Detect which cell encompasses the target text, then output its [X, Y] center coordinate. 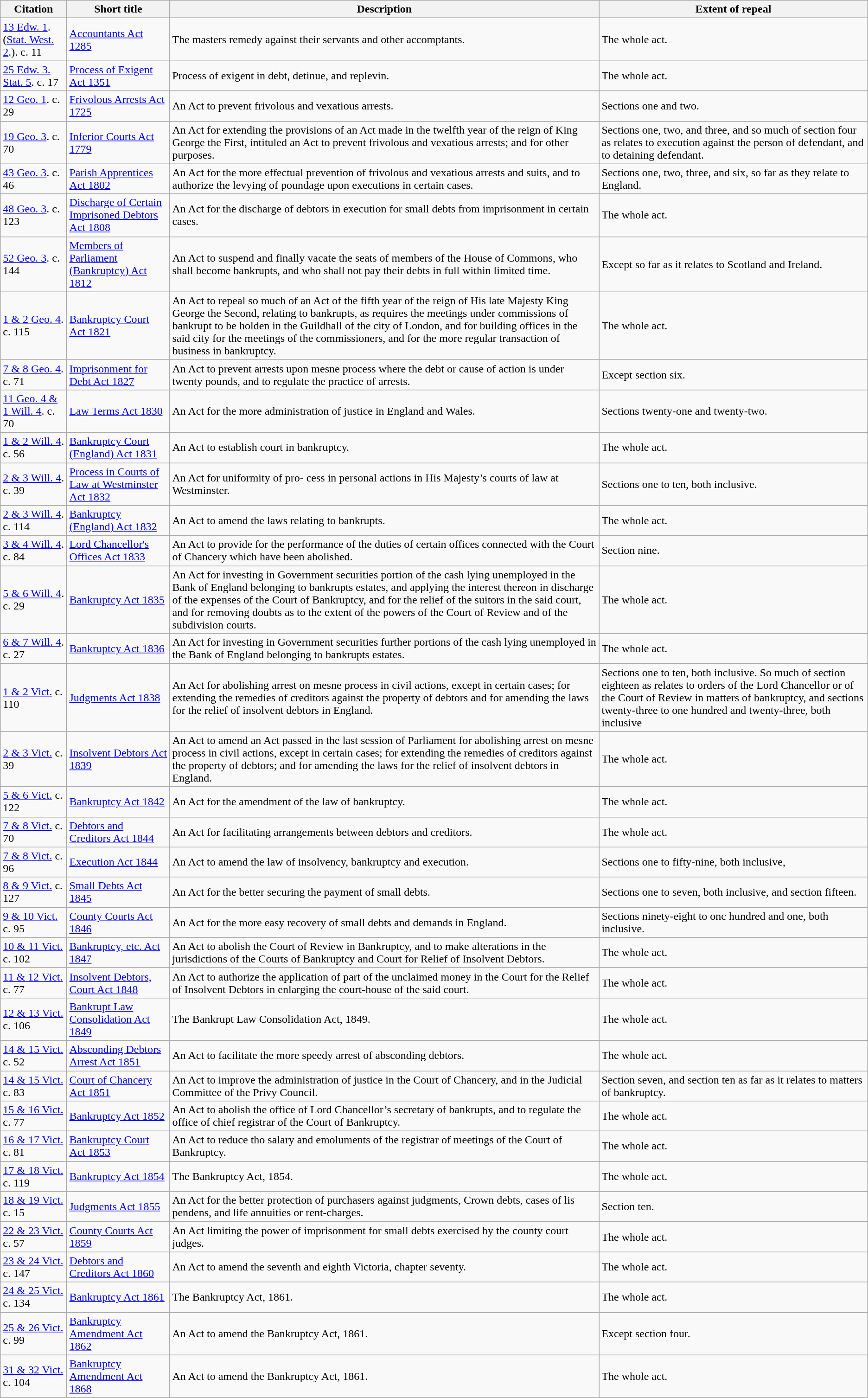
An Act for the amendment of the law of bankruptcy. [384, 802]
Lord Chancellor's Offices Act 1833 [118, 551]
Members of Parliament (Bankruptcy) Act 1812 [118, 264]
Process of Exigent Act 1351 [118, 76]
An Act for facilitating arrangements between debtors and creditors. [384, 832]
Law Terms Act 1830 [118, 411]
12 Geo. 1. c. 29 [33, 106]
7 & 8 Geo. 4. c. 71 [33, 375]
Sections one to ten, both inclusive. [734, 484]
An Act to abolish the office of Lord Chancellor’s secretary of bankrupts, and to regulate the office of chief registrar of the Court of Bankruptcy. [384, 1116]
7 & 8 Vict. c. 96 [33, 862]
17 & 18 Vict. c. 119 [33, 1176]
An Act to amend the seventh and eighth Victoria, chapter seventy. [384, 1267]
14 & 15 Vict. c. 83 [33, 1085]
6 & 7 Will. 4. c. 27 [33, 648]
23 & 24 Vict. c. 147 [33, 1267]
Insolvent Debtors Act 1839 [118, 759]
The Bankruptcy Act, 1854. [384, 1176]
Sections twenty-one and twenty-two. [734, 411]
1 & 2 Vict. c. 110 [33, 698]
Citation [33, 9]
15 & 16 Vict. c. 77 [33, 1116]
Judgments Act 1838 [118, 698]
The Bankruptcy Act, 1861. [384, 1297]
Frivolous Arrests Act 1725 [118, 106]
19 Geo. 3. c. 70 [33, 142]
2 & 3 Will. 4. c. 114 [33, 520]
Section nine. [734, 551]
An Act for investing in Government securities further portions of the cash lying unemployed in the Bank of England belonging to bankrupts estates. [384, 648]
Sections ninety-eight to onc hundred and one, both inclusive. [734, 922]
Debtors and Creditors Act 1860 [118, 1267]
7 & 8 Vict. c. 70 [33, 832]
An Act to amend the law of insolvency, bankruptcy and execution. [384, 862]
8 & 9 Vict. c. 127 [33, 892]
Bankruptcy Act 1861 [118, 1297]
25 & 26 Vict. c. 99 [33, 1334]
14 & 15 Vict. c. 52 [33, 1056]
An Act for the discharge of debtors in execution for small debts from imprisonment in certain cases. [384, 215]
25 Edw. 3. Stat. 5. c. 17 [33, 76]
An Act to establish court in bankruptcy. [384, 447]
An Act to prevent frivolous and vexatious arrests. [384, 106]
18 & 19 Vict. c. 15 [33, 1207]
Execution Act 1844 [118, 862]
Court of Chancery Act 1851 [118, 1085]
Bankruptcy Amendment Act 1868 [118, 1376]
Bankruptcy Act 1854 [118, 1176]
An Act for the more easy recovery of small debts and demands in England. [384, 922]
12 & 13 Vict. c. 106 [33, 1019]
An Act for the better protection of purchasers against judgments, Crown debts, cases of lis pendens, and life annuities or rent-charges. [384, 1207]
An Act to reduce tho salary and emoluments of the registrar of meetings of the Court of Bankruptcy. [384, 1147]
Sections one, two, three, and six, so far as they relate to England. [734, 179]
Bankruptcy Act 1836 [118, 648]
County Courts Act 1859 [118, 1237]
An Act to amend the laws relating to bankrupts. [384, 520]
An Act for the better securing the payment of small debts. [384, 892]
Bankruptcy Act 1852 [118, 1116]
Bankruptcy, etc. Act 1847 [118, 953]
An Act limiting the power of imprisonment for small debts exercised by the county court judges. [384, 1237]
Judgments Act 1855 [118, 1207]
Bankrupt Law Consolidation Act 1849 [118, 1019]
The masters remedy against their servants and other accomptants. [384, 39]
22 & 23 Vict. c. 57 [33, 1237]
43 Geo. 3. c. 46 [33, 179]
Bankruptcy Court Act 1821 [118, 326]
Bankruptcy Act 1835 [118, 600]
Imprisonment for Debt Act 1827 [118, 375]
5 & 6 Will. 4. c. 29 [33, 600]
9 & 10 Vict. c. 95 [33, 922]
An Act to facilitate the more speedy arrest of absconding debtors. [384, 1056]
Sections one to seven, both inclusive, and section fifteen. [734, 892]
Except so far as it relates to Scotland and Ireland. [734, 264]
The Bankrupt Law Consolidation Act, 1849. [384, 1019]
24 & 25 Vict. c. 134 [33, 1297]
Sections one, two, and three, and so much of section four as relates to execution against the person of defendant, and to detaining defendant. [734, 142]
Process in Courts of Law at Westminster Act 1832 [118, 484]
Bankruptcy Act 1842 [118, 802]
Extent of repeal [734, 9]
Short title [118, 9]
11 Geo. 4 & 1 Will. 4. c. 70 [33, 411]
Section seven, and section ten as far as it relates to matters of bankruptcy. [734, 1085]
Absconding Debtors Arrest Act 1851 [118, 1056]
Parish Apprentices Act 1802 [118, 179]
Small Debts Act 1845 [118, 892]
Discharge of Certain Imprisoned Debtors Act 1808 [118, 215]
11 & 12 Vict. c. 77 [33, 982]
Bankruptcy (England) Act 1832 [118, 520]
13 Edw. 1. (Stat. West. 2.). c. 11 [33, 39]
Process of exigent in debt, detinue, and replevin. [384, 76]
An Act to improve the administration of justice in the Court of Chancery, and in the Judicial Committee of the Privy Council. [384, 1085]
Sections one to fifty-nine, both inclusive, [734, 862]
10 & 11 Vict. c. 102 [33, 953]
1 & 2 Geo. 4. c. 115 [33, 326]
31 & 32 Vict. c. 104 [33, 1376]
An Act to provide for the performance of the duties of certain offices connected with the Court of Chancery which have been abolished. [384, 551]
Inferior Courts Act 1779 [118, 142]
An Act for uniformity of pro- cess in personal actions in His Majesty’s courts of law at Westminster. [384, 484]
Sections one and two. [734, 106]
52 Geo. 3. c. 144 [33, 264]
Description [384, 9]
Except section four. [734, 1334]
3 & 4 Will. 4. c. 84 [33, 551]
Bankruptcy Amendment Act 1862 [118, 1334]
16 & 17 Vict. c. 81 [33, 1147]
Bankruptcy Court Act 1853 [118, 1147]
Section ten. [734, 1207]
Bankruptcy Court (England) Act 1831 [118, 447]
Except section six. [734, 375]
1 & 2 Will. 4. c. 56 [33, 447]
5 & 6 Vict. c. 122 [33, 802]
Insolvent Debtors, Court Act 1848 [118, 982]
2 & 3 Will. 4. c. 39 [33, 484]
An Act for the more administration of justice in England and Wales. [384, 411]
Accountants Act 1285 [118, 39]
48 Geo. 3. c. 123 [33, 215]
County Courts Act 1846 [118, 922]
2 & 3 Vict. c. 39 [33, 759]
An Act to prevent arrests upon mesne process where the debt or cause of action is under twenty pounds, and to regulate the practice of arrests. [384, 375]
Debtors and Creditors Act 1844 [118, 832]
